From the cell containing the given text, extract its center point as [x, y] coordinate. 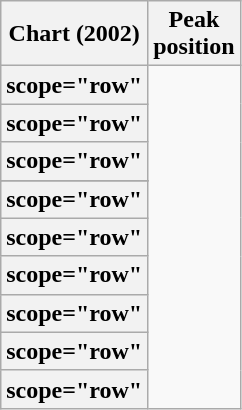
Chart (2002) [74, 34]
Peakposition [194, 34]
